Capture the cell that displays the provided text and extract its [x, y] central coordinate. 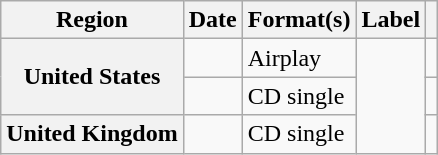
United Kingdom [92, 134]
Format(s) [299, 20]
United States [92, 77]
Label [391, 20]
Region [92, 20]
Airplay [299, 58]
Date [212, 20]
